Capture the cell that displays the provided text and extract its (X, Y) central coordinate. 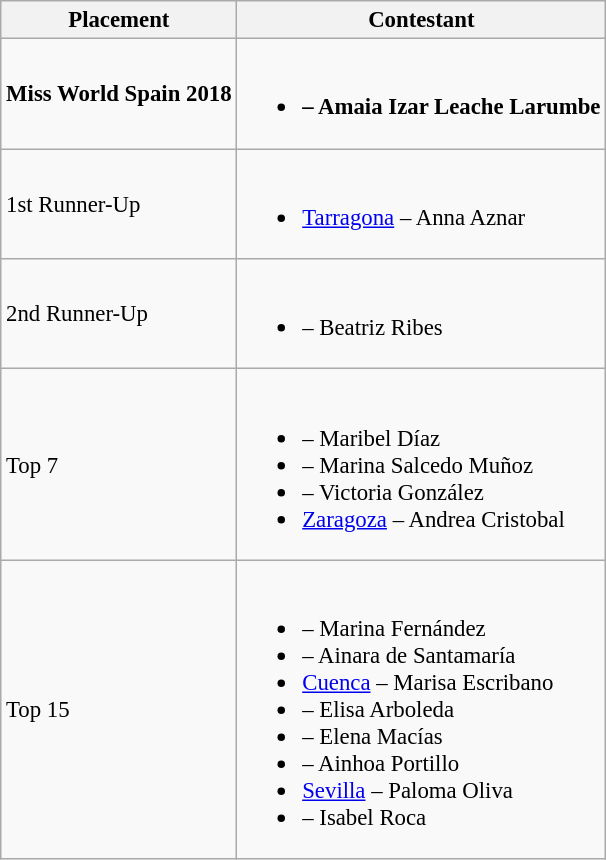
Miss World Spain 2018 (119, 94)
– Maribel Díaz – Marina Salcedo Muñoz – Victoria González Zaragoza – Andrea Cristobal (422, 464)
– Beatriz Ribes (422, 314)
Tarragona – Anna Aznar (422, 204)
Top 15 (119, 710)
Placement (119, 20)
Top 7 (119, 464)
Contestant (422, 20)
– Amaia Izar Leache Larumbe (422, 94)
1st Runner-Up (119, 204)
2nd Runner-Up (119, 314)
